From the cell containing the given text, extract its center point as [X, Y] coordinate. 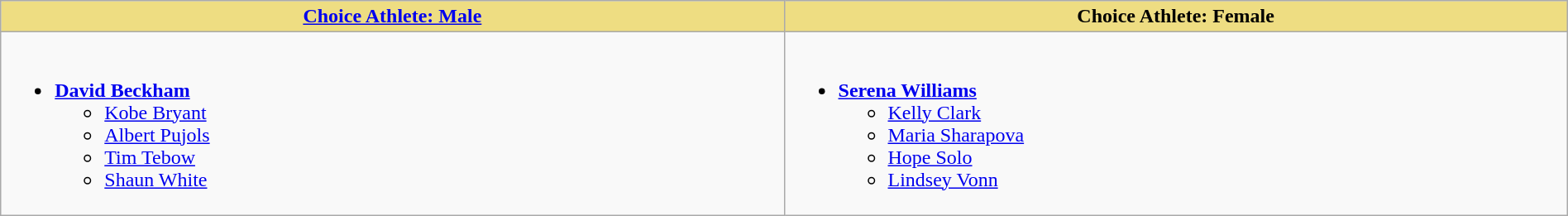
David BeckhamKobe BryantAlbert PujolsTim TebowShaun White [392, 124]
Choice Athlete: Male [392, 17]
Choice Athlete: Female [1176, 17]
Serena WilliamsKelly ClarkMaria SharapovaHope SoloLindsey Vonn [1176, 124]
